Pinpoint the cell where the given text exists, returning its (x, y) midpoint coordinate. 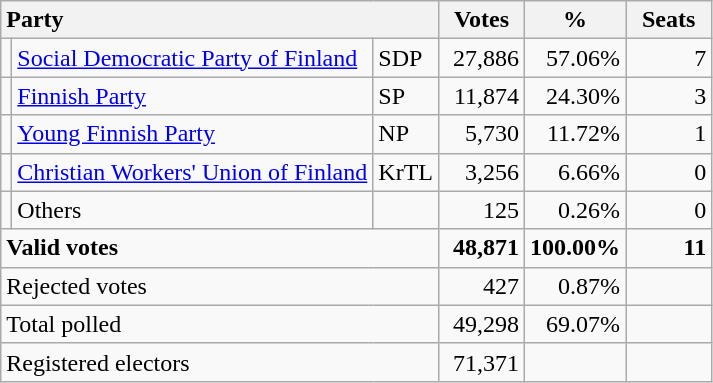
Christian Workers' Union of Finland (192, 172)
Rejected votes (220, 286)
NP (406, 134)
Seats (669, 20)
27,886 (482, 58)
% (576, 20)
Young Finnish Party (192, 134)
0.87% (576, 286)
49,298 (482, 324)
11,874 (482, 96)
5,730 (482, 134)
71,371 (482, 362)
SDP (406, 58)
69.07% (576, 324)
KrTL (406, 172)
427 (482, 286)
7 (669, 58)
SP (406, 96)
48,871 (482, 248)
Finnish Party (192, 96)
Others (192, 210)
57.06% (576, 58)
Valid votes (220, 248)
Social Democratic Party of Finland (192, 58)
100.00% (576, 248)
Total polled (220, 324)
1 (669, 134)
3 (669, 96)
Registered electors (220, 362)
Party (220, 20)
Votes (482, 20)
24.30% (576, 96)
11.72% (576, 134)
125 (482, 210)
11 (669, 248)
3,256 (482, 172)
0.26% (576, 210)
6.66% (576, 172)
